For the text-containing cell, return its midpoint in [x, y] coordinate format. 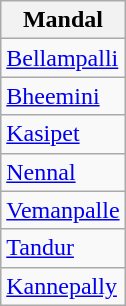
Vemanpalle [63, 210]
Bheemini [63, 96]
Mandal [63, 20]
Bellampalli [63, 58]
Kannepally [63, 286]
Kasipet [63, 134]
Nennal [63, 172]
Tandur [63, 248]
